Return the [x, y] coordinate for the center point of the cell that contains the specified text.  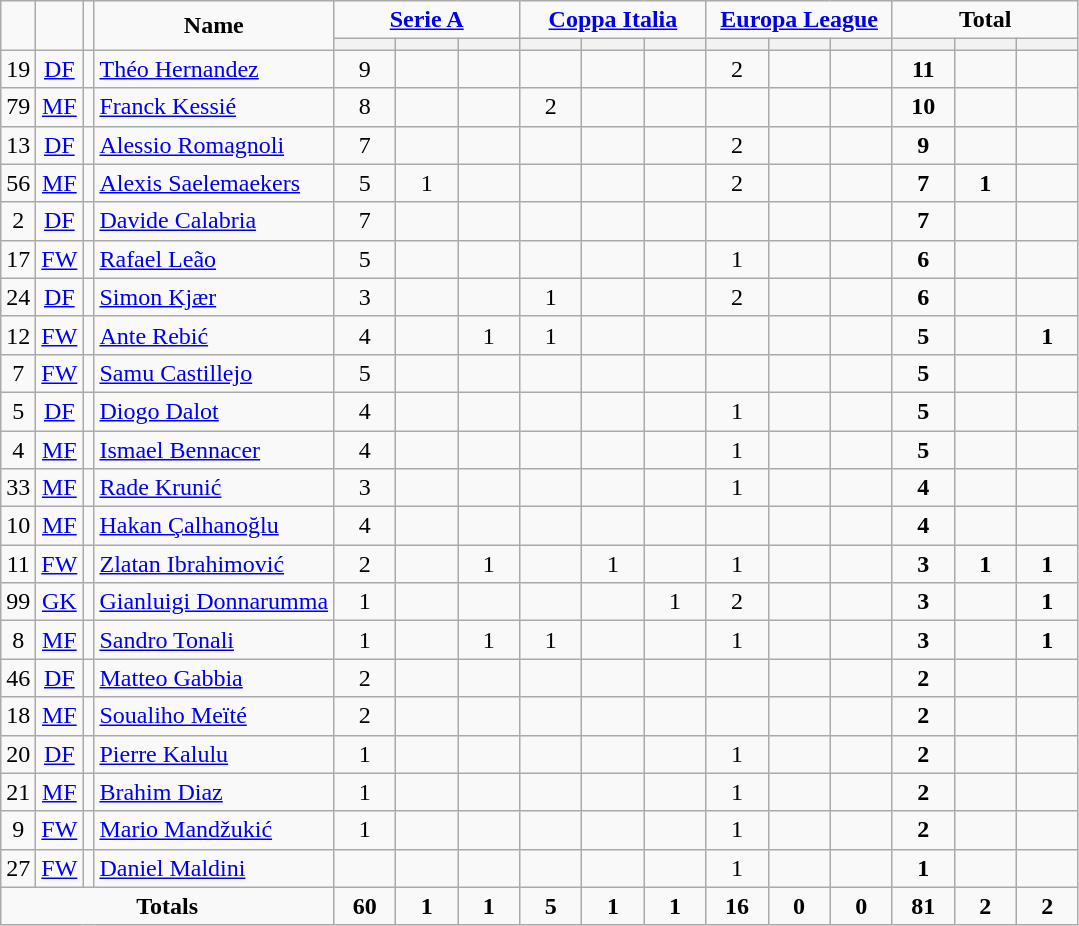
56 [18, 183]
Soualiho Meïté [214, 716]
Samu Castillejo [214, 373]
27 [18, 868]
Totals [168, 906]
46 [18, 678]
Zlatan Ibrahimović [214, 564]
17 [18, 259]
Théo Hernandez [214, 69]
20 [18, 754]
99 [18, 602]
Ante Rebić [214, 335]
Rafael Leão [214, 259]
Pierre Kalulu [214, 754]
13 [18, 145]
Sandro Tonali [214, 640]
Matteo Gabbia [214, 678]
Brahim Diaz [214, 792]
Franck Kessié [214, 107]
Simon Kjær [214, 297]
Hakan Çalhanoğlu [214, 526]
Gianluigi Donnarumma [214, 602]
Alexis Saelemaekers [214, 183]
12 [18, 335]
Serie A [427, 20]
Daniel Maldini [214, 868]
Rade Krunić [214, 488]
81 [923, 906]
19 [18, 69]
Mario Mandžukić [214, 830]
Diogo Dalot [214, 411]
Name [214, 26]
16 [737, 906]
Ismael Bennacer [214, 449]
18 [18, 716]
Coppa Italia [613, 20]
Alessio Romagnoli [214, 145]
79 [18, 107]
21 [18, 792]
GK [60, 602]
Total [985, 20]
Europa League [799, 20]
33 [18, 488]
24 [18, 297]
60 [365, 906]
Davide Calabria [214, 221]
